Search for the cell housing the specified text and yield its [x, y] center coordinate. 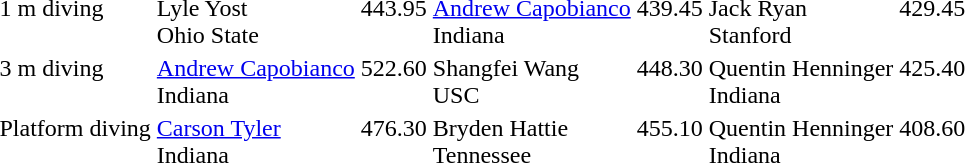
Andrew Capobianco Indiana [256, 82]
448.30 [670, 82]
522.60 [394, 82]
Shangfei Wang USC [532, 82]
Quentin Henninger Indiana [801, 82]
